Locate the cell with the specified text and output its [X, Y] center coordinate. 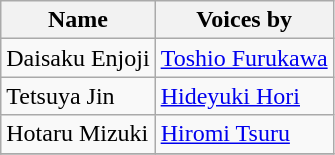
Hotaru Mizuki [78, 134]
Voices by [244, 20]
Name [78, 20]
Hideyuki Hori [244, 96]
Toshio Furukawa [244, 58]
Tetsuya Jin [78, 96]
Daisaku Enjoji [78, 58]
Hiromi Tsuru [244, 134]
